Locate the cell with the specified text and output its [X, Y] center coordinate. 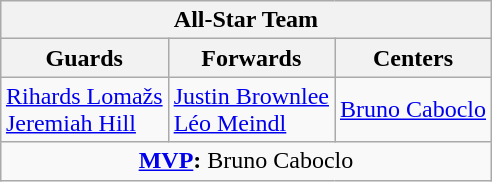
Rihards Lomažs Jeremiah Hill [84, 110]
MVP: Bruno Caboclo [246, 161]
All-Star Team [246, 20]
Forwards [251, 58]
Guards [84, 58]
Justin Brownlee Léo Meindl [251, 110]
Centers [412, 58]
Bruno Caboclo [412, 110]
